From the cell containing the given text, extract its center point as [x, y] coordinate. 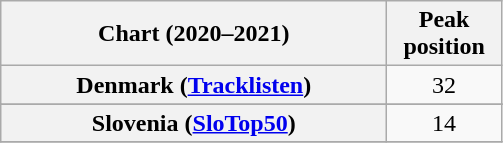
32 [444, 85]
Peakposition [444, 34]
Slovenia (SloTop50) [194, 123]
Chart (2020–2021) [194, 34]
14 [444, 123]
Denmark (Tracklisten) [194, 85]
